Locate the cell with the specified text and output its [x, y] center coordinate. 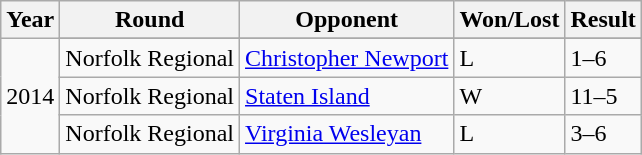
1–6 [603, 58]
Year [30, 20]
Result [603, 20]
Round [150, 20]
Christopher Newport [347, 58]
2014 [30, 96]
11–5 [603, 96]
W [510, 96]
Won/Lost [510, 20]
Staten Island [347, 96]
Virginia Wesleyan [347, 134]
Opponent [347, 20]
3–6 [603, 134]
